From the cell containing the given text, extract its center point as (X, Y) coordinate. 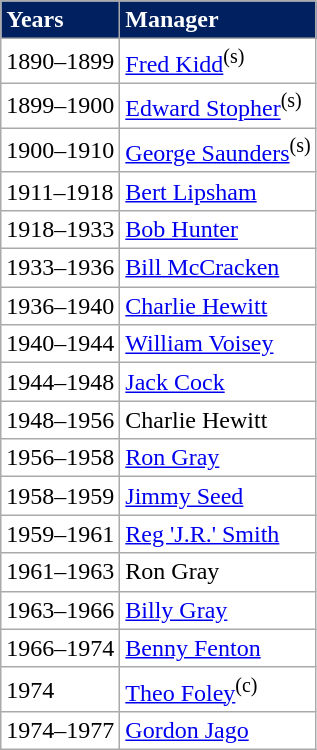
1900–1910 (60, 150)
William Voisey (218, 344)
1974 (60, 690)
1966–1974 (60, 648)
Years (60, 20)
Bert Lipsham (218, 191)
1899–1900 (60, 106)
Benny Fenton (218, 648)
1940–1944 (60, 344)
1918–1933 (60, 230)
1890–1899 (60, 62)
1958–1959 (60, 496)
Gordon Jago (218, 731)
George Saunders(s) (218, 150)
1911–1918 (60, 191)
Billy Gray (218, 610)
Manager (218, 20)
1959–1961 (60, 534)
1956–1958 (60, 458)
Fred Kidd(s) (218, 62)
1936–1940 (60, 306)
1963–1966 (60, 610)
Bill McCracken (218, 268)
1933–1936 (60, 268)
Edward Stopher(s) (218, 106)
Jack Cock (218, 382)
1974–1977 (60, 731)
Bob Hunter (218, 230)
1961–1963 (60, 572)
1944–1948 (60, 382)
Reg 'J.R.' Smith (218, 534)
Jimmy Seed (218, 496)
1948–1956 (60, 420)
Theo Foley(c) (218, 690)
